Determine the (x, y) coordinate at the center of the cell enclosing the given text.  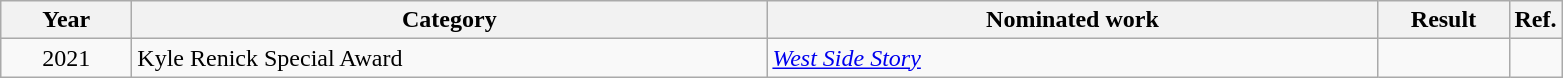
Result (1444, 20)
West Side Story (1072, 58)
Kyle Renick Special Award (450, 58)
Nominated work (1072, 20)
2021 (66, 58)
Ref. (1536, 20)
Category (450, 20)
Year (66, 20)
